Output the [X, Y] coordinate of the center of the cell containing the given text.  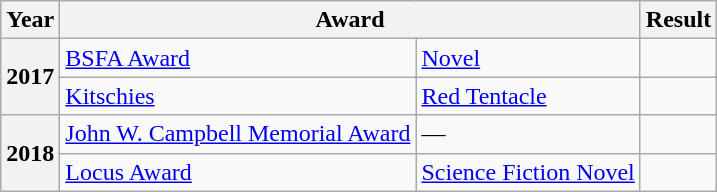
Locus Award [238, 172]
Award [350, 20]
Result [678, 20]
BSFA Award [238, 58]
Year [30, 20]
Kitschies [238, 96]
Science Fiction Novel [528, 172]
— [528, 134]
Novel [528, 58]
John W. Campbell Memorial Award [238, 134]
Red Tentacle [528, 96]
2017 [30, 77]
2018 [30, 153]
